For the text-containing cell, return its midpoint in [x, y] coordinate format. 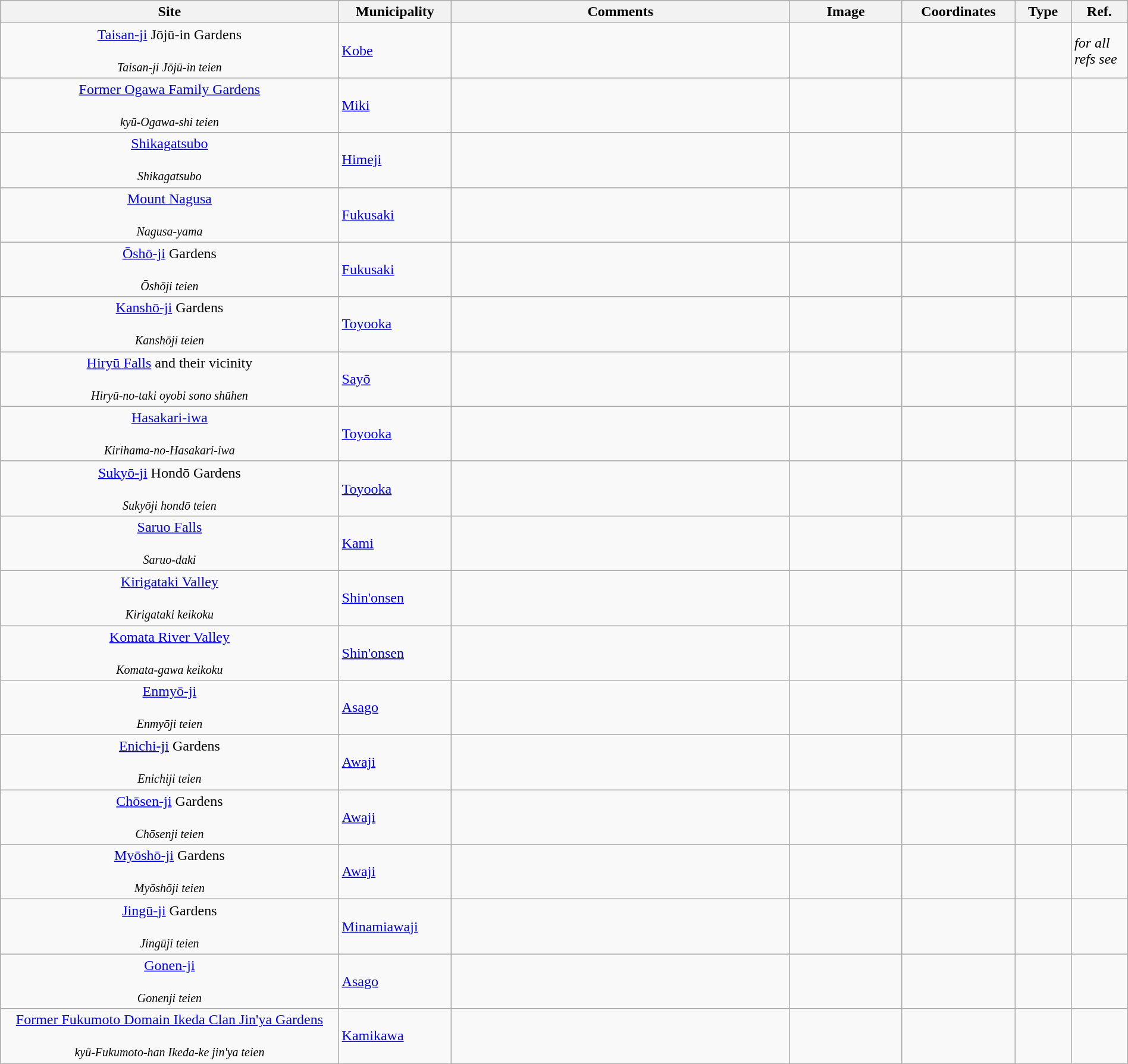
Himeji [395, 160]
Taisan-ji Jōjū-in GardensTaisan-ji Jōjū-in teien [170, 51]
Former Ogawa Family Gardenskyū-Ogawa-shi teien [170, 105]
Kirigataki ValleyKirigataki keikoku [170, 598]
Ref. [1099, 12]
Coordinates [958, 12]
Ōshō-ji GardensŌshōji teien [170, 269]
Saruo FallsSaruo-daki [170, 543]
Kamikawa [395, 1036]
Sukyō-ji Hondō GardensSukyōji hondō teien [170, 488]
Kanshō-ji GardensKanshōji teien [170, 324]
Enmyō-jiEnmyōji teien [170, 708]
ShikagatsuboShikagatsubo [170, 160]
Kobe [395, 51]
Myōshō-ji GardensMyōshōji teien [170, 872]
Enichi-ji GardensEnichiji teien [170, 762]
Hasakari-iwaKirihama-no-Hasakari-iwa [170, 434]
Mount NagusaNagusa-yama [170, 215]
Kami [395, 543]
Jingū-ji GardensJingūji teien [170, 927]
for all refs see [1099, 51]
Site [170, 12]
Comments [621, 12]
Type [1044, 12]
Miki [395, 105]
Image [846, 12]
Sayō [395, 379]
Hiryū Falls and their vicinityHiryū-no-taki oyobi sono shūhen [170, 379]
Komata River ValleyKomata-gawa keikoku [170, 653]
Municipality [395, 12]
Minamiawaji [395, 927]
Gonen-jiGonenji teien [170, 981]
Chōsen-ji GardensChōsenji teien [170, 817]
Former Fukumoto Domain Ikeda Clan Jin'ya Gardenskyū-Fukumoto-han Ikeda-ke jin'ya teien [170, 1036]
